Locate the cell with the specified text and output its (X, Y) center coordinate. 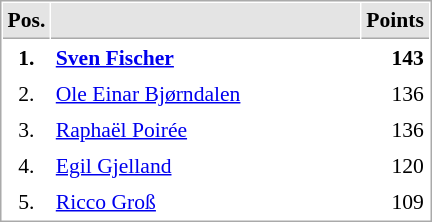
3. (26, 129)
109 (396, 201)
Sven Fischer (206, 57)
2. (26, 93)
1. (26, 57)
Points (396, 21)
143 (396, 57)
Raphaël Poirée (206, 129)
Egil Gjelland (206, 165)
4. (26, 165)
Ricco Groß (206, 201)
5. (26, 201)
120 (396, 165)
Pos. (26, 21)
Ole Einar Bjørndalen (206, 93)
